Output the [x, y] coordinate of the center of the cell containing the given text.  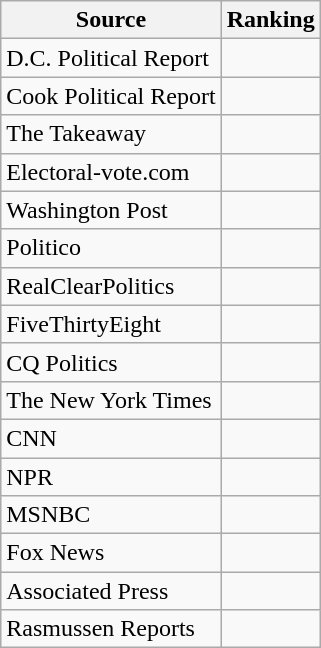
FiveThirtyEight [111, 324]
The New York Times [111, 400]
Washington Post [111, 210]
Fox News [111, 553]
Source [111, 20]
D.C. Political Report [111, 58]
Associated Press [111, 591]
Cook Political Report [111, 96]
CQ Politics [111, 362]
CNN [111, 438]
MSNBC [111, 515]
NPR [111, 477]
Rasmussen Reports [111, 629]
Politico [111, 248]
Electoral-vote.com [111, 172]
RealClearPolitics [111, 286]
The Takeaway [111, 134]
Ranking [270, 20]
